Provide the (X, Y) coordinate of the cell's center where the given text is located.  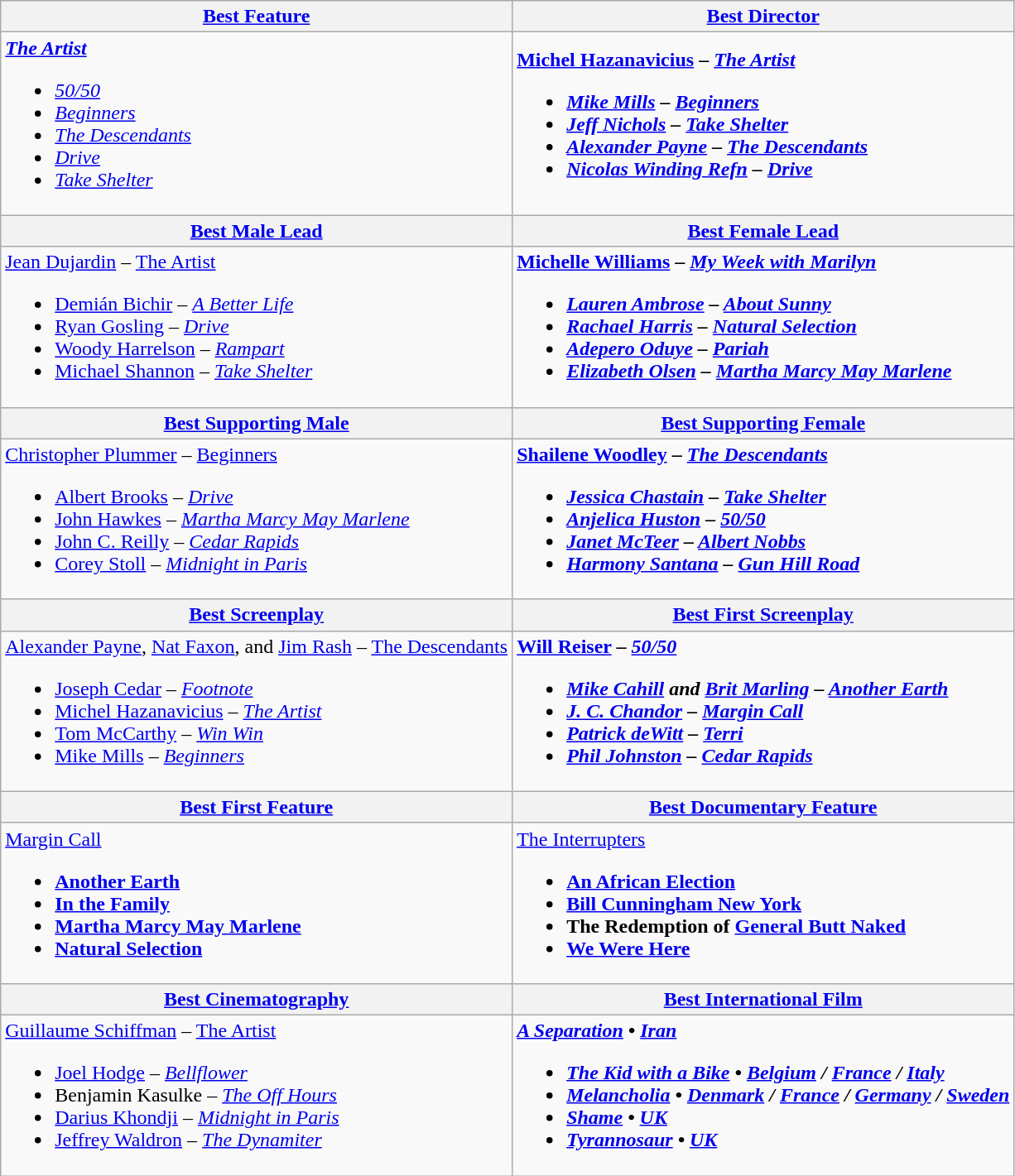
Margin CallAnother EarthIn the FamilyMartha Marcy May MarleneNatural Selection (257, 903)
Best Female Lead (763, 231)
Best Supporting Female (763, 423)
Best Documentary Feature (763, 807)
Best First Screenplay (763, 615)
Shailene Woodley – The DescendantsJessica Chastain – Take ShelterAnjelica Huston – 50/50Janet McTeer – Albert NobbsHarmony Santana – Gun Hill Road (763, 519)
Best Cinematography (257, 999)
The Artist50/50BeginnersThe DescendantsDriveTake Shelter (257, 124)
The InterruptersAn African ElectionBill Cunningham New YorkThe Redemption of General Butt NakedWe Were Here (763, 903)
Jean Dujardin – The ArtistDemián Bichir – A Better LifeRyan Gosling – DriveWoody Harrelson – RampartMichael Shannon – Take Shelter (257, 327)
Best Supporting Male (257, 423)
Best First Feature (257, 807)
A Separation • IranThe Kid with a Bike • Belgium / France / ItalyMelancholia • Denmark / France / Germany / SwedenShame • UKTyrannosaur • UK (763, 1095)
Best Feature (257, 17)
Michel Hazanavicius – The ArtistMike Mills – BeginnersJeff Nichols – Take ShelterAlexander Payne – The DescendantsNicolas Winding Refn – Drive (763, 124)
Best Director (763, 17)
Will Reiser – 50/50Mike Cahill and Brit Marling – Another EarthJ. C. Chandor – Margin CallPatrick deWitt – TerriPhil Johnston – Cedar Rapids (763, 711)
Best International Film (763, 999)
Best Male Lead (257, 231)
Best Screenplay (257, 615)
